Find where the given text appears and provide that cell's center as [x, y] coordinate. 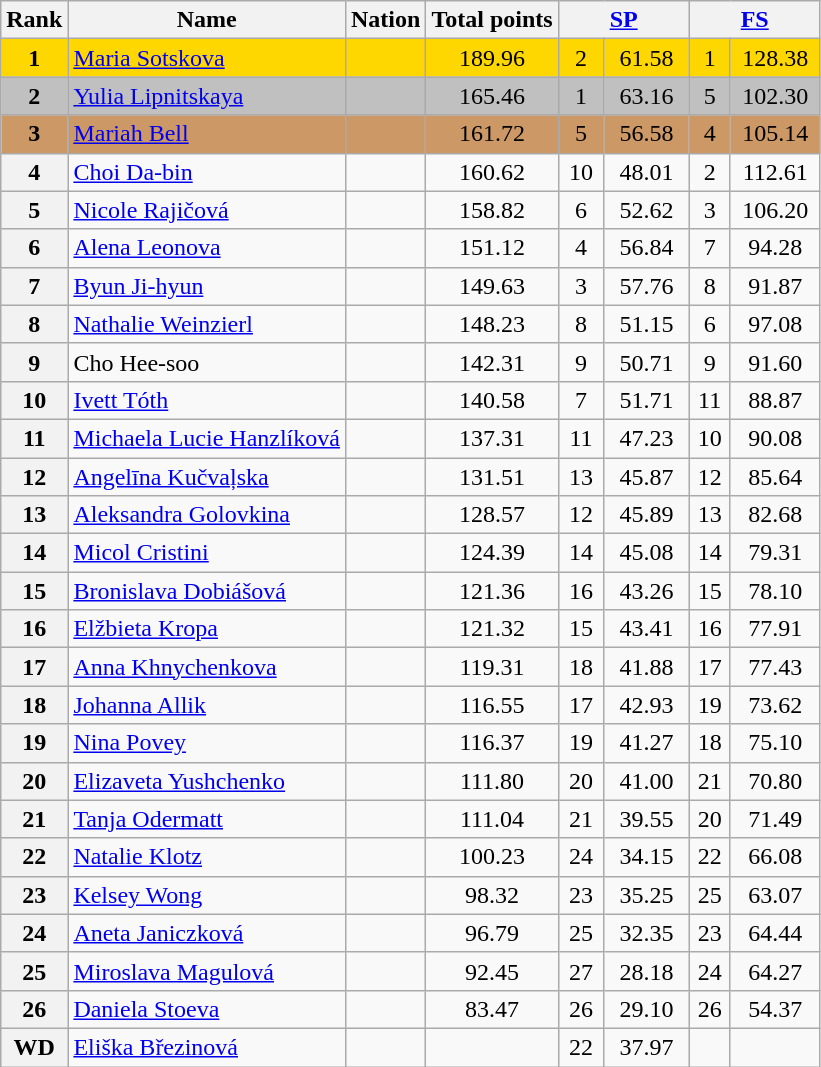
Anna Khnychenkova [207, 667]
35.25 [646, 895]
Angelīna Kučvaļska [207, 477]
45.87 [646, 477]
Total points [492, 20]
Miroslava Magulová [207, 971]
94.28 [775, 248]
28.18 [646, 971]
112.61 [775, 172]
32.35 [646, 933]
Mariah Bell [207, 134]
Micol Cristini [207, 553]
51.71 [646, 400]
Maria Sotskova [207, 58]
Nicole Rajičová [207, 210]
88.87 [775, 400]
Kelsey Wong [207, 895]
119.31 [492, 667]
137.31 [492, 438]
75.10 [775, 743]
56.84 [646, 248]
100.23 [492, 857]
124.39 [492, 553]
Aneta Janiczková [207, 933]
82.68 [775, 515]
78.10 [775, 591]
Eliška Březinová [207, 1047]
85.64 [775, 477]
Cho Hee-soo [207, 362]
105.14 [775, 134]
64.27 [775, 971]
34.15 [646, 857]
Nina Povey [207, 743]
111.04 [492, 819]
160.62 [492, 172]
71.49 [775, 819]
70.80 [775, 781]
61.58 [646, 58]
37.97 [646, 1047]
77.43 [775, 667]
51.15 [646, 324]
161.72 [492, 134]
91.87 [775, 286]
Aleksandra Golovkina [207, 515]
165.46 [492, 96]
73.62 [775, 705]
Nation [385, 20]
WD [34, 1047]
98.32 [492, 895]
29.10 [646, 1009]
45.89 [646, 515]
111.80 [492, 781]
47.23 [646, 438]
90.08 [775, 438]
Choi Da-bin [207, 172]
Name [207, 20]
83.47 [492, 1009]
96.79 [492, 933]
128.57 [492, 515]
54.37 [775, 1009]
Nathalie Weinzierl [207, 324]
106.20 [775, 210]
92.45 [492, 971]
50.71 [646, 362]
Alena Leonova [207, 248]
56.58 [646, 134]
Elizaveta Yushchenko [207, 781]
158.82 [492, 210]
43.41 [646, 629]
91.60 [775, 362]
131.51 [492, 477]
52.62 [646, 210]
Yulia Lipnitskaya [207, 96]
48.01 [646, 172]
140.58 [492, 400]
Natalie Klotz [207, 857]
Ivett Tóth [207, 400]
151.12 [492, 248]
FS [754, 20]
Tanja Odermatt [207, 819]
Bronislava Dobiášová [207, 591]
66.08 [775, 857]
189.96 [492, 58]
77.91 [775, 629]
42.93 [646, 705]
63.16 [646, 96]
121.36 [492, 591]
121.32 [492, 629]
142.31 [492, 362]
39.55 [646, 819]
57.76 [646, 286]
64.44 [775, 933]
97.08 [775, 324]
45.08 [646, 553]
Rank [34, 20]
41.88 [646, 667]
41.00 [646, 781]
148.23 [492, 324]
79.31 [775, 553]
SP [624, 20]
43.26 [646, 591]
63.07 [775, 895]
128.38 [775, 58]
116.55 [492, 705]
149.63 [492, 286]
102.30 [775, 96]
116.37 [492, 743]
Byun Ji-hyun [207, 286]
41.27 [646, 743]
Johanna Allik [207, 705]
Michaela Lucie Hanzlíková [207, 438]
Elžbieta Kropa [207, 629]
Daniela Stoeva [207, 1009]
27 [581, 971]
